Extract the (x, y) coordinate from the center of the cell holding the provided text.  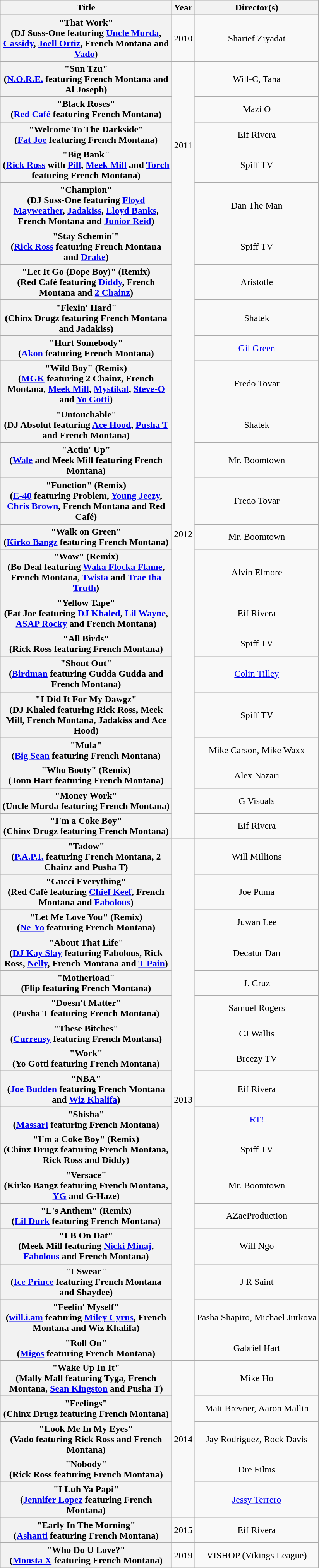
"Function" (Remix)(E-40 featuring Problem, Young Jeezy, Chris Brown, French Montana and Red Café) (86, 501)
2012 (184, 533)
"Tadow"(P.A.P.I. featuring French Montana, 2 Chainz and Pusha T) (86, 856)
"Sun Tzu"(N.O.R.E. featuring French Montana and Al Joseph) (86, 79)
Will-C, Tana (257, 79)
"Money Work"(Uncle Murda featuring French Montana) (86, 801)
"Wild Boy" (Remix)(MGK featuring 2 Chainz, French Montana, Meek Mill, Mystikal, Steve-O and Yo Gotti) (86, 384)
"Shisha"(Massari featuring French Montana) (86, 1120)
"Champion"(DJ Suss-One featuring Floyd Mayweather, Jadakiss, Lloyd Banks, French Montana and Junior Reid) (86, 206)
Alex Nazari (257, 775)
"Roll On"(Migos featuring French Montana) (86, 1348)
"Let Me Love You" (Remix)(Ne-Yo featuring French Montana) (86, 922)
Sharief Ziyadat (257, 38)
"Who Do U Love?"(Monsta X featuring French Montana) (86, 1555)
2010 (184, 38)
Aristotle (257, 282)
"I'm a Coke Boy"(Chinx Drugz featuring French Montana) (86, 826)
Director(s) (257, 8)
Samuel Rogers (257, 1008)
"That Work"(DJ Suss-One featuring Uncle Murda, Cassidy, Joell Ortiz, French Montana and Vado) (86, 38)
"Yellow Tape"(Fat Joe featuring DJ Khaled, Lil Wayne, ASAP Rocky and French Montana) (86, 613)
"Gucci Everything"(Red Café featuring Chief Keef, French Montana and Fabolous) (86, 892)
"Motherload"(Flip featuring French Montana) (86, 983)
Dan The Man (257, 206)
2014 (184, 1439)
"I Luh Ya Papi"(Jennifer Lopez featuring French Montana) (86, 1500)
Year (184, 8)
CJ Wallis (257, 1034)
Title (86, 8)
2013 (184, 1099)
"Look Me In My Eyes"(Vado featuring Rick Ross and French Montana) (86, 1439)
Joe Puma (257, 892)
"Black Roses"(Red Café featuring French Montana) (86, 109)
"Hurt Somebody"(Akon featuring French Montana) (86, 348)
"Who Booty" (Remix)(Jonn Hart featuring French Montana) (86, 775)
"Let It Go (Dope Boy)" (Remix)(Red Café featuring Diddy, French Montana and 2 Chainz) (86, 282)
J R Saint (257, 1282)
2019 (184, 1555)
"Early In The Morning"(Ashanti featuring French Montana) (86, 1530)
Juwan Lee (257, 922)
"Doesn't Matter"(Pusha T featuring French Montana) (86, 1008)
"Versace"(Kirko Bangz featuring French Montana, YG and G-Haze) (86, 1185)
"I B On Dat"(Meek Mill featuring Nicki Minaj, Fabolous and French Montana) (86, 1246)
Colin Tilley (257, 674)
"I Swear" (Ice Prince featuring French Montana and Shaydee) (86, 1282)
"Welcome To The Darkside"(Fat Joe featuring French Montana) (86, 135)
Will Ngo (257, 1246)
Alvin Elmore (257, 573)
"About That Life"(DJ Kay Slay featuring Fabolous, Rick Ross, Nelly, French Montana and T-Pain) (86, 952)
Mike Carson, Mike Waxx (257, 751)
Pasha Shapiro, Michael Jurkova (257, 1317)
"Big Bank"(Rick Ross with Pill, Meek Mill and Torch featuring French Montana) (86, 165)
"I Did It For My Dawgz"(DJ Khaled featuring Rick Ross, Meek Mill, French Montana, Jadakiss and Ace Hood) (86, 715)
"Wow" (Remix)(Bo Deal featuring Waka Flocka Flame, French Montana, Twista and Trae tha Truth) (86, 573)
"These Bitches"(Currensy featuring French Montana) (86, 1034)
"Nobody"(Rick Ross featuring French Montana) (86, 1469)
"Untouchable"(DJ Absolut featuring Ace Hood, Pusha T and French Montana) (86, 425)
Matt Brevner, Aaron Mallin (257, 1408)
"Actin' Up"(Wale and Meek Mill featuring French Montana) (86, 460)
"Feelings"(Chinx Drugz featuring French Montana) (86, 1408)
Jessy Terrero (257, 1500)
Mazi O (257, 109)
Gabriel Hart (257, 1348)
"Feelin' Myself"(will.i.am featuring Miley Cyrus, French Montana and Wiz Khalifa) (86, 1317)
"Shout Out"(Birdman featuring Gudda Gudda and French Montana) (86, 674)
"NBA"(Joe Budden featuring French Montana and Wiz Khalifa) (86, 1089)
"L's Anthem" (Remix)(Lil Durk featuring French Montana) (86, 1216)
"Walk on Green"(Kirko Bangz featuring French Montana) (86, 537)
Dre Films (257, 1469)
"Work"(Yo Gotti featuring French Montana) (86, 1058)
Breezy TV (257, 1058)
RT! (257, 1120)
Gil Green (257, 348)
"Flexin' Hard"(Chinx Drugz featuring French Montana and Jadakiss) (86, 318)
"Stay Schemin'"(Rick Ross featuring French Montana and Drake) (86, 246)
"All Birds"(Rick Ross featuring French Montana) (86, 644)
J. Cruz (257, 983)
AZaeProduction (257, 1216)
G Visuals (257, 801)
Will Millions (257, 856)
"Wake Up In It"(Mally Mall featuring Tyga, French Montana, Sean Kingston and Pusha T) (86, 1378)
Mike Ho (257, 1378)
Decatur Dan (257, 952)
2011 (184, 145)
Jay Rodriguez, Rock Davis (257, 1439)
"I'm a Coke Boy" (Remix)(Chinx Drugz featuring French Montana, Rick Ross and Diddy) (86, 1150)
2015 (184, 1530)
VISHOP (Vikings League) (257, 1555)
"Mula"(Big Sean featuring French Montana) (86, 751)
